Return the (X, Y) coordinate for the center point of the cell that contains the specified text.  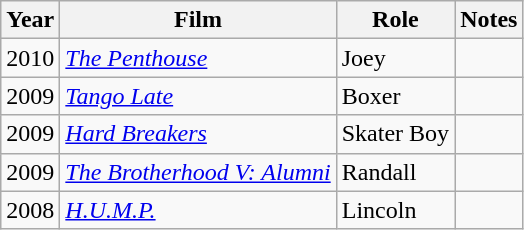
The Brotherhood V: Alumni (198, 172)
Tango Late (198, 96)
Randall (395, 172)
Hard Breakers (198, 134)
Role (395, 20)
The Penthouse (198, 58)
2008 (30, 210)
Lincoln (395, 210)
H.U.M.P. (198, 210)
Joey (395, 58)
Notes (489, 20)
2010 (30, 58)
Film (198, 20)
Skater Boy (395, 134)
Boxer (395, 96)
Year (30, 20)
